Pinpoint the cell where the given text exists, returning its [X, Y] midpoint coordinate. 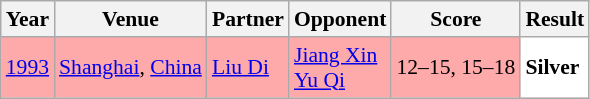
Shanghai, China [130, 68]
Opponent [340, 19]
Score [456, 19]
Silver [554, 68]
Venue [130, 19]
Year [28, 19]
12–15, 15–18 [456, 68]
Partner [248, 19]
Jiang Xin Yu Qi [340, 68]
1993 [28, 68]
Liu Di [248, 68]
Result [554, 19]
